For the text-containing cell, return its midpoint in [x, y] coordinate format. 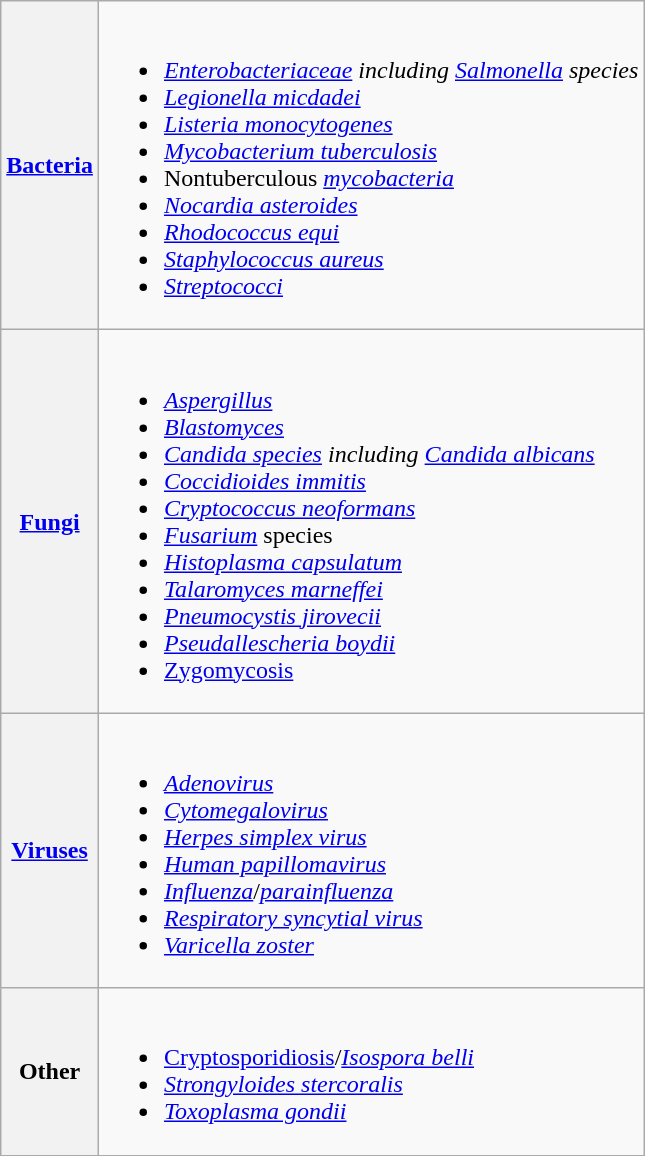
Fungi [50, 522]
Other [50, 1072]
Viruses [50, 850]
AdenovirusCytomegalovirusHerpes simplex virusHuman papillomavirusInfluenza/parainfluenzaRespiratory syncytial virusVaricella zoster [370, 850]
Cryptosporidiosis/Isospora belliStrongyloides stercoralisToxoplasma gondii [370, 1072]
Bacteria [50, 166]
